Search for the cell housing the specified text and yield its (x, y) center coordinate. 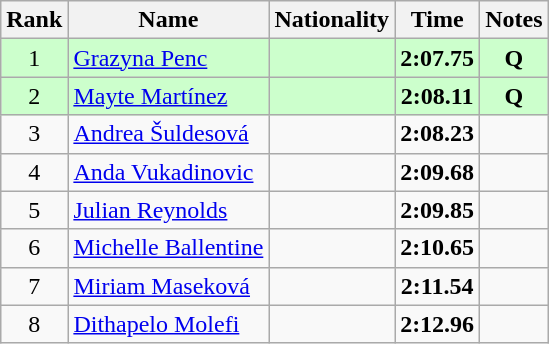
8 (34, 324)
1 (34, 58)
Grazyna Penc (168, 58)
Name (168, 20)
Andrea Šuldesová (168, 134)
Anda Vukadinovic (168, 172)
2:08.23 (438, 134)
2:09.68 (438, 172)
2:07.75 (438, 58)
Time (438, 20)
Nationality (332, 20)
4 (34, 172)
Rank (34, 20)
2:10.65 (438, 248)
2:11.54 (438, 286)
Miriam Maseková (168, 286)
6 (34, 248)
Michelle Ballentine (168, 248)
5 (34, 210)
2:08.11 (438, 96)
2:09.85 (438, 210)
3 (34, 134)
Mayte Martínez (168, 96)
2 (34, 96)
7 (34, 286)
2:12.96 (438, 324)
Julian Reynolds (168, 210)
Dithapelo Molefi (168, 324)
Notes (514, 20)
